Return (x, y) of the center of cell containing provided text 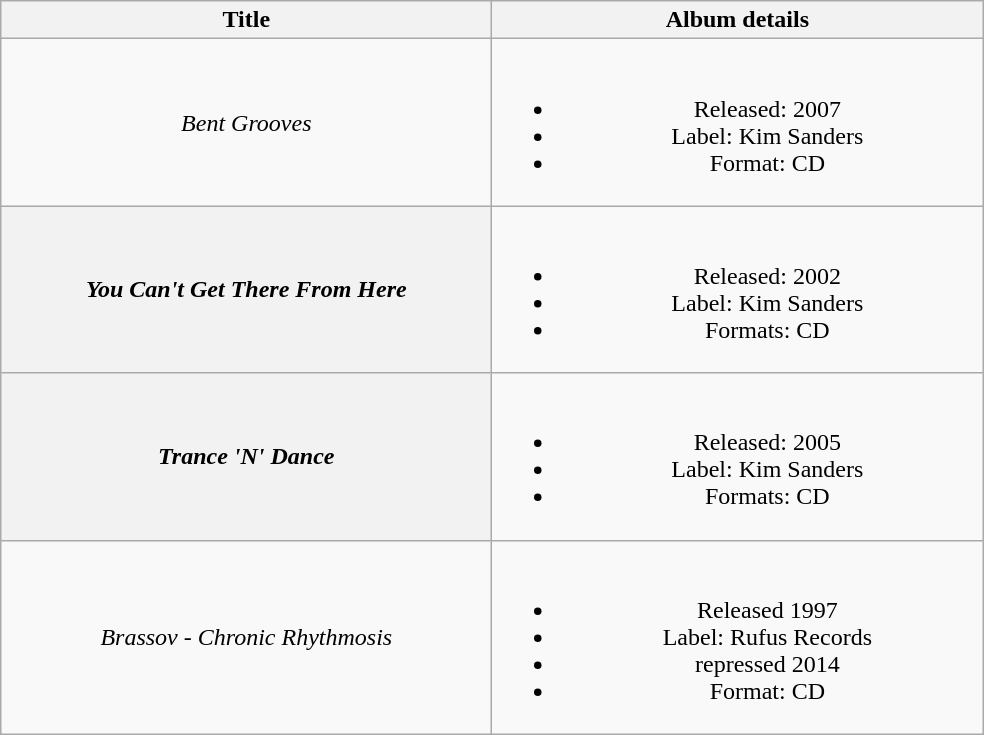
Released 1997Label: Rufus Recordsrepressed 2014Format: CD (738, 637)
Released: 2002Label: Kim SandersFormats: CD (738, 290)
Brassov - Chronic Rhythmosis (246, 637)
Title (246, 20)
Trance 'N' Dance (246, 456)
Bent Grooves (246, 122)
Released: 2007Label: Kim SandersFormat: CD (738, 122)
Album details (738, 20)
Released: 2005Label: Kim SandersFormats: CD (738, 456)
You Can't Get There From Here (246, 290)
